Detect which cell encompasses the target text, then output its [X, Y] center coordinate. 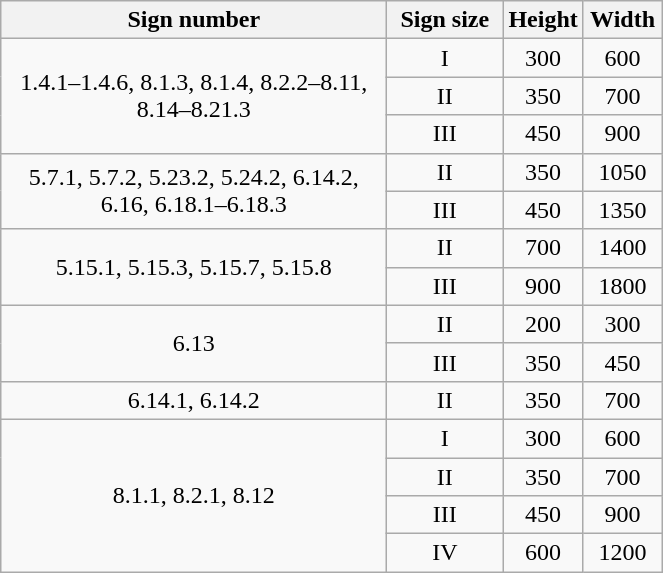
1800 [622, 286]
1050 [622, 172]
1.4.1–1.4.6, 8.1.3, 8.1.4, 8.2.2–8.11, 8.14–8.21.3 [194, 96]
1350 [622, 210]
1400 [622, 248]
6.13 [194, 343]
8.1.1, 8.2.1, 8.12 [194, 495]
Sign size [445, 20]
IV [445, 553]
1200 [622, 553]
Height [543, 20]
Sign number [194, 20]
5.15.1, 5.15.3, 5.15.7, 5.15.8 [194, 267]
5.7.1, 5.7.2, 5.23.2, 5.24.2, 6.14.2, 6.16, 6.18.1–6.18.3 [194, 191]
Width [622, 20]
200 [543, 324]
6.14.1, 6.14.2 [194, 400]
